Find where the given text appears and provide that cell's center as (x, y) coordinate. 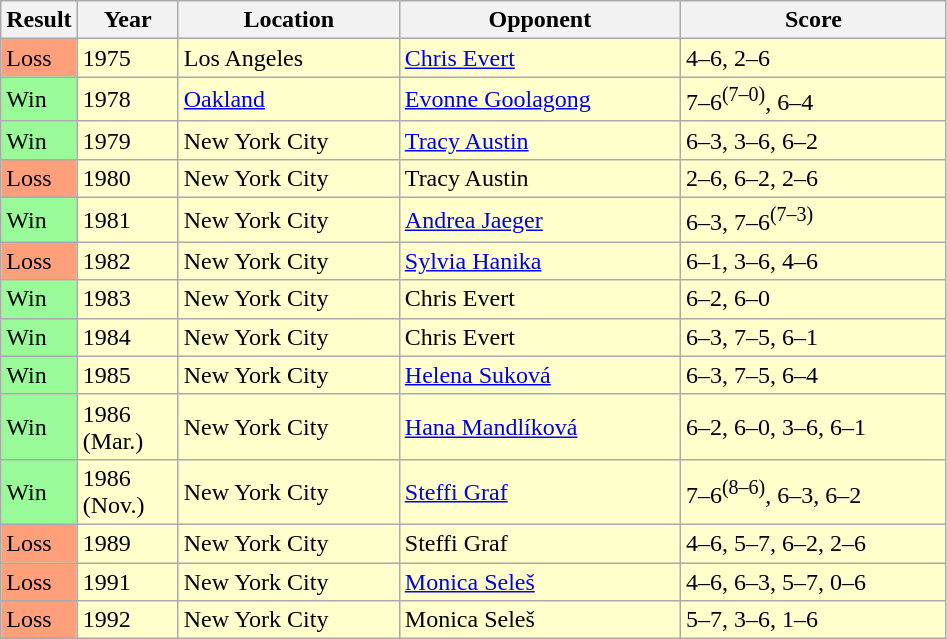
1980 (128, 178)
1992 (128, 620)
7–6(7–0), 6–4 (813, 100)
Andrea Jaeger (540, 220)
1975 (128, 58)
1978 (128, 100)
5–7, 3–6, 1–6 (813, 620)
1985 (128, 375)
1979 (128, 140)
6–2, 6–0, 3–6, 6–1 (813, 426)
2–6, 6–2, 2–6 (813, 178)
6–3, 7–5, 6–4 (813, 375)
Hana Mandlíková (540, 426)
6–1, 3–6, 4–6 (813, 261)
6–3, 7–6(7–3) (813, 220)
Year (128, 20)
6–3, 3–6, 6–2 (813, 140)
Location (288, 20)
1981 (128, 220)
1983 (128, 299)
6–2, 6–0 (813, 299)
1982 (128, 261)
1989 (128, 543)
Score (813, 20)
4–6, 6–3, 5–7, 0–6 (813, 582)
7–6(8–6), 6–3, 6–2 (813, 492)
Result (39, 20)
Oakland (288, 100)
Sylvia Hanika (540, 261)
Los Angeles (288, 58)
1986 (Mar.) (128, 426)
4–6, 5–7, 6–2, 2–6 (813, 543)
6–3, 7–5, 6–1 (813, 337)
1986 (Nov.) (128, 492)
Opponent (540, 20)
4–6, 2–6 (813, 58)
Helena Suková (540, 375)
1984 (128, 337)
1991 (128, 582)
Evonne Goolagong (540, 100)
